For the text-containing cell, return its midpoint in [X, Y] coordinate format. 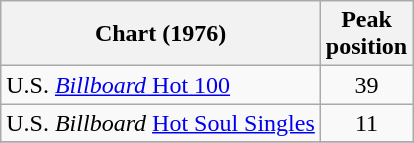
U.S. Billboard Hot 100 [161, 85]
U.S. Billboard Hot Soul Singles [161, 123]
Peakposition [366, 34]
39 [366, 85]
Chart (1976) [161, 34]
11 [366, 123]
